Find where the given text appears and provide that cell's center as (X, Y) coordinate. 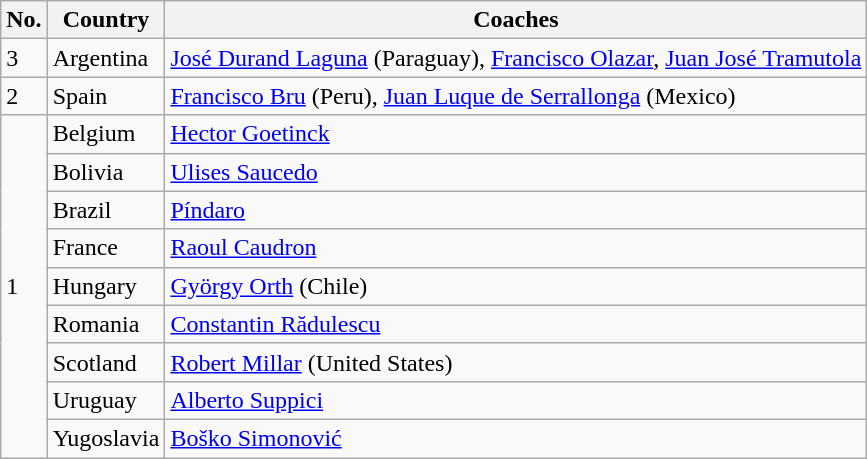
György Orth (Chile) (516, 286)
Country (106, 20)
1 (24, 286)
France (106, 248)
Coaches (516, 20)
Hector Goetinck (516, 134)
Francisco Bru (Peru), Juan Luque de Serrallonga (Mexico) (516, 96)
Hungary (106, 286)
Raoul Caudron (516, 248)
Brazil (106, 210)
Yugoslavia (106, 438)
Bolivia (106, 172)
Boško Simonović (516, 438)
3 (24, 58)
Constantin Rădulescu (516, 324)
Píndaro (516, 210)
Spain (106, 96)
Scotland (106, 362)
José Durand Laguna (Paraguay), Francisco Olazar, Juan José Tramutola (516, 58)
Romania (106, 324)
Alberto Suppici (516, 400)
Argentina (106, 58)
Robert Millar (United States) (516, 362)
Uruguay (106, 400)
No. (24, 20)
Belgium (106, 134)
Ulises Saucedo (516, 172)
2 (24, 96)
